Detect which cell encompasses the target text, then output its [X, Y] center coordinate. 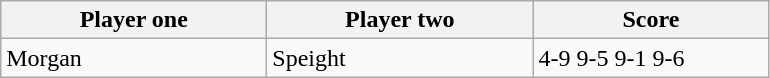
Speight [400, 58]
Morgan [134, 58]
Player one [134, 20]
Score [651, 20]
Player two [400, 20]
4-9 9-5 9-1 9-6 [651, 58]
